Search for the cell housing the specified text and yield its (X, Y) center coordinate. 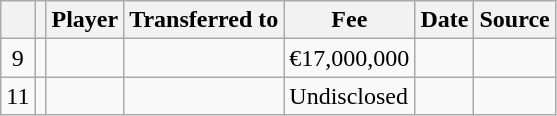
Fee (350, 20)
9 (18, 58)
Transferred to (204, 20)
Source (514, 20)
€17,000,000 (350, 58)
Undisclosed (350, 96)
Date (444, 20)
11 (18, 96)
Player (85, 20)
